Detect which cell encompasses the target text, then output its (x, y) center coordinate. 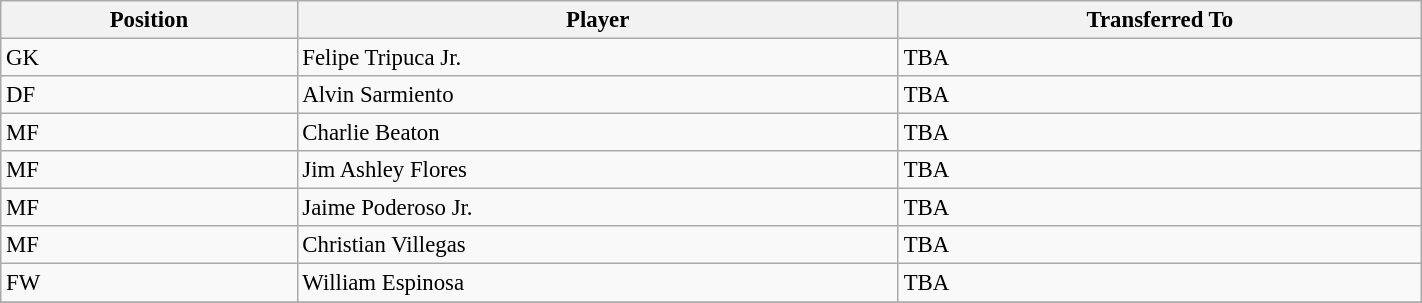
William Espinosa (598, 283)
Transferred To (1160, 20)
Felipe Tripuca Jr. (598, 58)
Alvin Sarmiento (598, 95)
FW (149, 283)
Christian Villegas (598, 245)
DF (149, 95)
Player (598, 20)
Jim Ashley Flores (598, 170)
GK (149, 58)
Charlie Beaton (598, 133)
Jaime Poderoso Jr. (598, 208)
Position (149, 20)
